Search for the cell housing the specified text and yield its [X, Y] center coordinate. 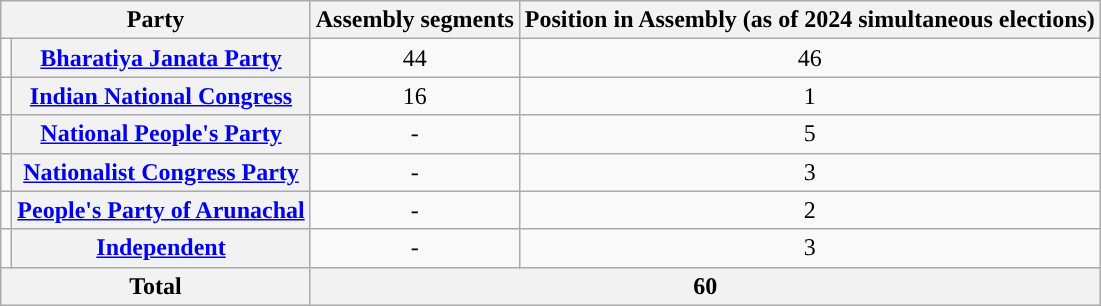
46 [810, 58]
Indian National Congress [161, 96]
60 [705, 286]
Independent [161, 248]
5 [810, 134]
National People's Party [161, 134]
2 [810, 210]
1 [810, 96]
16 [414, 96]
People's Party of Arunachal [161, 210]
Bharatiya Janata Party [161, 58]
Party [156, 20]
Nationalist Congress Party [161, 172]
44 [414, 58]
Position in Assembly (as of 2024 simultaneous elections) [810, 20]
Total [156, 286]
Assembly segments [414, 20]
